Extract the (x, y) coordinate from the center of the cell holding the provided text.  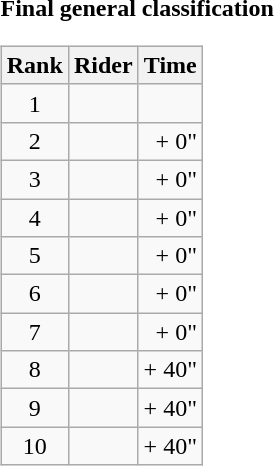
2 (34, 141)
1 (34, 103)
8 (34, 370)
9 (34, 408)
7 (34, 332)
Rank (34, 65)
3 (34, 179)
4 (34, 217)
Time (170, 65)
10 (34, 446)
Rider (103, 65)
5 (34, 256)
6 (34, 294)
